Pinpoint the cell where the given text exists, returning its [X, Y] midpoint coordinate. 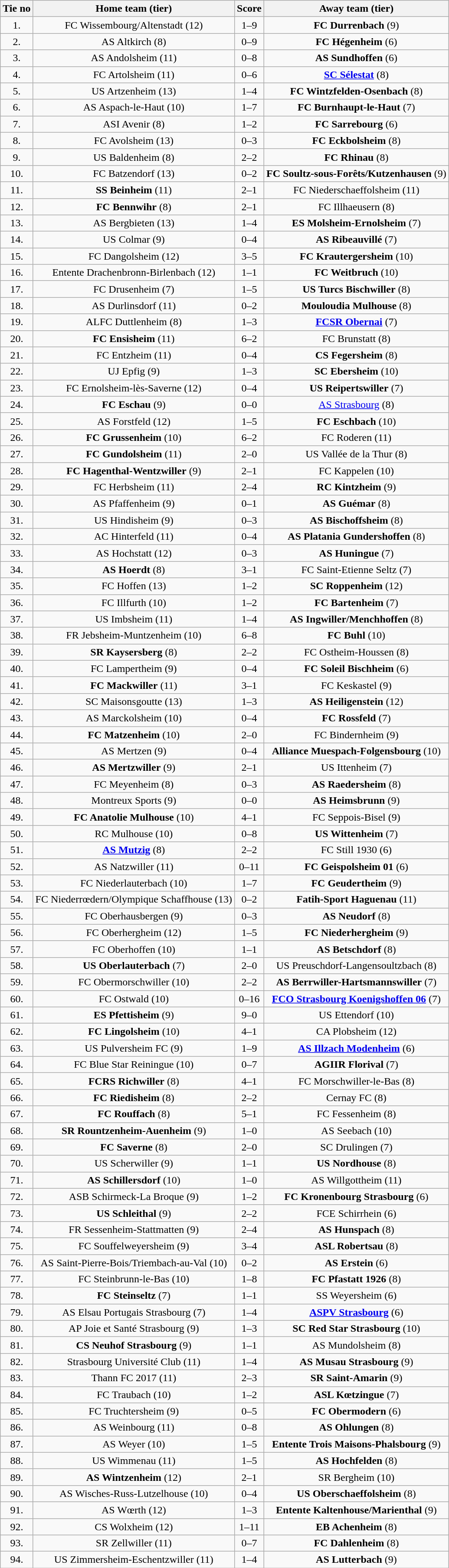
58. [16, 965]
FC Niederschaeffolsheim (11) [357, 190]
Montreux Sports (9) [134, 801]
AS Strasbourg (8) [357, 404]
Alliance Muespach-Folgensbourg (10) [357, 751]
9–0 [249, 1015]
89. [16, 1477]
AS Huningue (7) [357, 553]
19. [16, 322]
38. [16, 636]
FC Batzendorf (13) [134, 173]
56. [16, 932]
43. [16, 718]
36. [16, 603]
FC Oberhergheim (12) [134, 932]
AS Bischoffsheim (8) [357, 520]
20. [16, 339]
1–8 [249, 1279]
US Reipertswiller (7) [357, 388]
AS Erstein (6) [357, 1263]
FC Oberhoffen (10) [134, 949]
44. [16, 735]
FCRS Richwiller (8) [134, 1081]
SC Sélestat (8) [357, 75]
FC Ostheim-Houssen (8) [357, 652]
Strasbourg Université Club (11) [134, 1362]
50. [16, 834]
AS Guémar (8) [357, 504]
FC Geudertheim (9) [357, 883]
8. [16, 140]
Entente Drachenbronn-Birlenbach (12) [134, 273]
FCE Schirrhein (6) [357, 1213]
FC Saint-Etienne Seltz (7) [357, 570]
FC Riedisheim (8) [134, 1098]
73. [16, 1213]
0–1 [249, 504]
12. [16, 207]
34. [16, 570]
65. [16, 1081]
FC Keskastel (9) [357, 685]
3–5 [249, 256]
FC Bindernheim (9) [357, 735]
AS Seebach (10) [357, 1131]
AS Wœrth (12) [134, 1510]
ASI Avenir (8) [134, 124]
24. [16, 404]
FR Jebsheim-Muntzenheim (10) [134, 636]
AS Schillersdorf (10) [134, 1180]
FC Krautergersheim (10) [357, 256]
FC Soleil Bischheim (6) [357, 668]
26. [16, 437]
SR Saint-Amarin (9) [357, 1378]
32. [16, 537]
Entente Trois Maisons-Phalsbourg (9) [357, 1444]
83. [16, 1378]
AS Platania Gundershoffen (8) [357, 537]
FC Niederhergheim (9) [357, 932]
AS Berrwiller-Hartsmannswiller (7) [357, 982]
Away team (tier) [357, 9]
1–11 [249, 1526]
UJ Epfig (9) [134, 372]
4. [16, 75]
FC Souffelweyersheim (9) [134, 1246]
0–6 [249, 75]
AS Elsau Portugais Strasbourg (7) [134, 1312]
FC Soultz-sous-Forêts/Kutzenhausen (9) [357, 173]
AS Ribeauvillé (7) [357, 240]
US Oberlauterbach (7) [134, 965]
FC Oberhausbergen (9) [134, 916]
AS Sundhoffen (6) [357, 58]
ALFC Duttlenheim (8) [134, 322]
AS Bergbieten (13) [134, 223]
FC Geispolsheim 01 (6) [357, 867]
FC Durrenbach (9) [357, 25]
5–1 [249, 1114]
15. [16, 256]
FC Eckbolsheim (8) [357, 140]
AS Betschdorf (8) [357, 949]
Mouloudia Mulhouse (8) [357, 306]
FC Truchtersheim (9) [134, 1411]
FC Niederlauterbach (10) [134, 883]
FC Herbsheim (11) [134, 487]
9. [16, 157]
59. [16, 982]
FC Avolsheim (13) [134, 140]
40. [16, 668]
AS Natzwiller (11) [134, 867]
US Baldenheim (8) [134, 157]
FC Hagenthal-Wentzwiller (9) [134, 470]
AS Hochstatt (12) [134, 553]
FC Buhl (10) [357, 636]
Score [249, 9]
2. [16, 42]
ES Pfettisheim (9) [134, 1015]
FC Niederrœdern/Olympique Schaffhouse (13) [134, 900]
FR Sessenheim-Stattmatten (9) [134, 1229]
FC Ensisheim (11) [134, 339]
76. [16, 1263]
FCSR Obernai (7) [357, 322]
ASL Robertsau (8) [357, 1246]
SR Rountzenheim-Auenheim (9) [134, 1131]
FC Matzenheim (10) [134, 735]
AP Joie et Santé Strasbourg (9) [134, 1329]
51. [16, 850]
72. [16, 1196]
ASL Kœtzingue (7) [357, 1395]
FC Eschau (9) [134, 404]
US Preuschdorf-Langensoultzbach (8) [357, 965]
FC Lingolsheim (10) [134, 1032]
3. [16, 58]
FC Burnhaupt-le-Haut (7) [357, 108]
AS Heimsbrunn (9) [357, 801]
US Ittenheim (7) [357, 768]
FC Obermodern (6) [357, 1411]
33. [16, 553]
14. [16, 240]
FC Artolsheim (11) [134, 75]
FC Ostwald (10) [134, 998]
FC Steinseltz (7) [134, 1296]
Entente Kaltenhouse/Marienthal (9) [357, 1510]
0–9 [249, 42]
94. [16, 1560]
74. [16, 1229]
US Pulversheim FC (9) [134, 1048]
SR Zellwiller (11) [134, 1543]
78. [16, 1296]
AS Neudorf (8) [357, 916]
SC Roppenheim (12) [357, 586]
CA Plobsheim (12) [357, 1032]
FC Meyenheim (8) [134, 784]
AS Hochfelden (8) [357, 1460]
31. [16, 520]
CS Fegersheim (8) [357, 355]
84. [16, 1395]
AS Durlinsdorf (11) [134, 306]
90. [16, 1493]
48. [16, 801]
71. [16, 1180]
18. [16, 306]
21. [16, 355]
US Wittenheim (7) [357, 834]
SR Bergheim (10) [357, 1477]
42. [16, 701]
AS Mutzig (8) [134, 850]
30. [16, 504]
AS Wisches-Russ-Lutzelhouse (10) [134, 1493]
FC Weitbruch (10) [357, 273]
US Scherwiller (9) [134, 1164]
3–4 [249, 1246]
5. [16, 91]
35. [16, 586]
29. [16, 487]
FC Hégenheim (6) [357, 42]
AS Ohlungen (8) [357, 1428]
67. [16, 1114]
FC Kappelen (10) [357, 470]
86. [16, 1428]
FC Rhinau (8) [357, 157]
US Turcs Bischwiller (8) [357, 289]
FC Steinbrunn-le-Bas (10) [134, 1279]
46. [16, 768]
28. [16, 470]
AS Lutterbach (9) [357, 1560]
FC Illfurth (10) [134, 603]
37. [16, 619]
FC Saverne (8) [134, 1147]
68. [16, 1131]
FC Pfastatt 1926 (8) [357, 1279]
Thann FC 2017 (11) [134, 1378]
FC Brunstatt (8) [357, 339]
22. [16, 372]
US Hindisheim (9) [134, 520]
AS Weinbourg (11) [134, 1428]
69. [16, 1147]
91. [16, 1510]
0–11 [249, 867]
17. [16, 289]
66. [16, 1098]
23. [16, 388]
70. [16, 1164]
SC Red Star Strasbourg (10) [357, 1329]
AS Andolsheim (11) [134, 58]
63. [16, 1048]
55. [16, 916]
US Nordhouse (8) [357, 1164]
US Artzenheim (13) [134, 91]
FC Rouffach (8) [134, 1114]
RC Kintzheim (9) [357, 487]
FC Morschwiller-le-Bas (8) [357, 1081]
79. [16, 1312]
2–3 [249, 1378]
FC Seppois-Bisel (9) [357, 817]
FC Rossfeld (7) [357, 718]
FC Eschbach (10) [357, 421]
FC Kronenbourg Strasbourg (6) [357, 1196]
AS Hunspach (8) [357, 1229]
88. [16, 1460]
SC Drulingen (7) [357, 1147]
FC Gundolsheim (11) [134, 454]
US Colmar (9) [134, 240]
FC Ernolsheim-lès-Saverne (12) [134, 388]
53. [16, 883]
AS Willgottheim (11) [357, 1180]
FC Obermorschwiller (10) [134, 982]
AS Heiligenstein (12) [357, 701]
AS Saint-Pierre-Bois/Triembach-au-Val (10) [134, 1263]
AS Musau Strasbourg (9) [357, 1362]
US Imbsheim (11) [134, 619]
85. [16, 1411]
AS Aspach-le-Haut (10) [134, 108]
FC Wintzfelden-Osenbach (8) [357, 91]
FC Lampertheim (9) [134, 668]
FC Traubach (10) [134, 1395]
AS Ingwiller/Menchhoffen (8) [357, 619]
39. [16, 652]
FC Drusenheim (7) [134, 289]
AS Altkirch (8) [134, 42]
Tie no [16, 9]
87. [16, 1444]
64. [16, 1065]
FCO Strasbourg Koenigshoffen 06 (7) [357, 998]
47. [16, 784]
AC Hinterfeld (11) [134, 537]
SR Kaysersberg (8) [134, 652]
SS Beinheim (11) [134, 190]
49. [16, 817]
FC Fessenheim (8) [357, 1114]
SC Maisonsgoutte (13) [134, 701]
Home team (tier) [134, 9]
FC Grussenheim (10) [134, 437]
0–5 [249, 1411]
6–8 [249, 636]
13. [16, 223]
93. [16, 1543]
FC Bartenheim (7) [357, 603]
AGIIR Florival (7) [357, 1065]
41. [16, 685]
US Zimmersheim-Eschentzwiller (11) [134, 1560]
FC Illhaeusern (8) [357, 207]
FC Roderen (11) [357, 437]
57. [16, 949]
25. [16, 421]
AS Forstfeld (12) [134, 421]
FC Bennwihr (8) [134, 207]
EB Achenheim (8) [357, 1526]
SS Weyersheim (6) [357, 1296]
FC Hoffen (13) [134, 586]
1. [16, 25]
AS Raedersheim (8) [357, 784]
AS Pfaffenheim (9) [134, 504]
Fatih-Sport Haguenau (11) [357, 900]
77. [16, 1279]
Cernay FC (8) [357, 1098]
92. [16, 1526]
AS Illzach Modenheim (6) [357, 1048]
AS Mertzwiller (9) [134, 768]
60. [16, 998]
US Ettendorf (10) [357, 1015]
US Wimmenau (11) [134, 1460]
80. [16, 1329]
FC Dangolsheim (12) [134, 256]
FC Anatolie Mulhouse (10) [134, 817]
27. [16, 454]
6. [16, 108]
52. [16, 867]
FC Sarrebourg (6) [357, 124]
AS Marckolsheim (10) [134, 718]
ASB Schirmeck-La Broque (9) [134, 1196]
US Schleithal (9) [134, 1213]
US Oberschaeffolsheim (8) [357, 1493]
US Vallée de la Thur (8) [357, 454]
61. [16, 1015]
45. [16, 751]
AS Mundolsheim (8) [357, 1345]
ES Molsheim-Ernolsheim (7) [357, 223]
SC Ebersheim (10) [357, 372]
FC Mackwiller (11) [134, 685]
AS Weyer (10) [134, 1444]
CS Wolxheim (12) [134, 1526]
11. [16, 190]
7. [16, 124]
81. [16, 1345]
ASPV Strasbourg (6) [357, 1312]
10. [16, 173]
62. [16, 1032]
FC Dahlenheim (8) [357, 1543]
AS Wintzenheim (12) [134, 1477]
FC Entzheim (11) [134, 355]
AS Hoerdt (8) [134, 570]
RC Mulhouse (10) [134, 834]
FC Wissembourg/Altenstadt (12) [134, 25]
CS Neuhof Strasbourg (9) [134, 1345]
AS Mertzen (9) [134, 751]
0–16 [249, 998]
FC Still 1930 (6) [357, 850]
54. [16, 900]
16. [16, 273]
FC Blue Star Reiningue (10) [134, 1065]
82. [16, 1362]
75. [16, 1246]
